Capture the cell that displays the provided text and extract its (x, y) central coordinate. 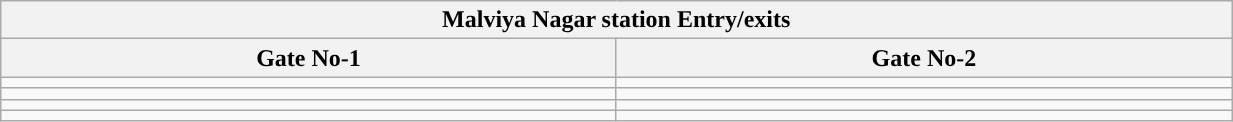
Gate No-1 (308, 58)
Malviya Nagar station Entry/exits (616, 20)
Gate No-2 (924, 58)
